Return (X, Y) of the center of cell containing provided text 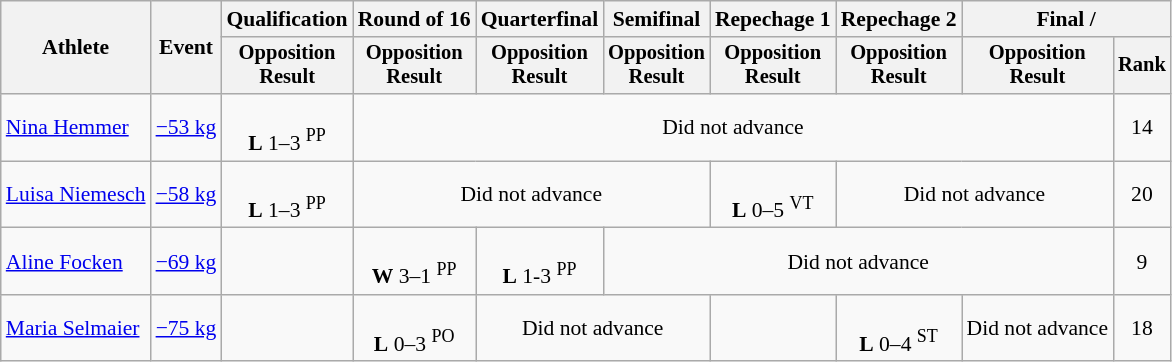
Final / (1066, 19)
Nina Hemmer (76, 128)
14 (1142, 128)
Semifinal (656, 19)
Repechage 2 (899, 19)
L 0–5 VT (773, 194)
Maria Selmaier (76, 328)
−53 kg (186, 128)
Repechage 1 (773, 19)
9 (1142, 262)
Aline Focken (76, 262)
Rank (1142, 66)
20 (1142, 194)
W 3–1 PP (414, 262)
18 (1142, 328)
−69 kg (186, 262)
−58 kg (186, 194)
L 0–4 ST (899, 328)
L 0–3 PO (414, 328)
L 1-3 PP (540, 262)
Round of 16 (414, 19)
Qualification (286, 19)
Quarterfinal (540, 19)
−75 kg (186, 328)
Event (186, 48)
Athlete (76, 48)
Luisa Niemesch (76, 194)
